Determine the [x, y] coordinate at the center of the cell enclosing the given text.  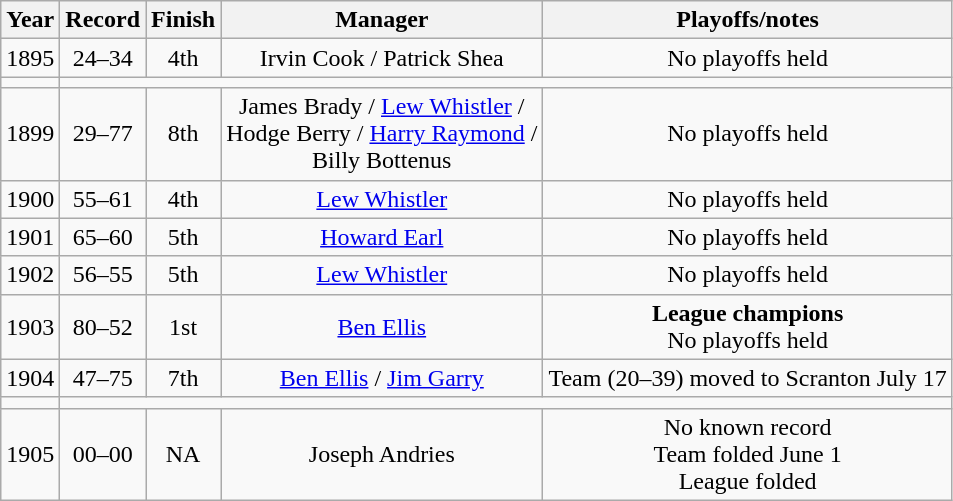
65–60 [103, 237]
NA [184, 454]
1905 [30, 454]
James Brady / Lew Whistler /Hodge Berry / Harry Raymond /Billy Bottenus [382, 134]
Howard Earl [382, 237]
Team (20–39) moved to Scranton July 17 [748, 378]
1899 [30, 134]
24–34 [103, 58]
7th [184, 378]
56–55 [103, 275]
1st [184, 326]
Irvin Cook / Patrick Shea [382, 58]
Joseph Andries [382, 454]
Finish [184, 20]
00–00 [103, 454]
No known recordTeam folded June 1League folded [748, 454]
1900 [30, 199]
47–75 [103, 378]
1901 [30, 237]
Record [103, 20]
Ben Ellis [382, 326]
1903 [30, 326]
Year [30, 20]
80–52 [103, 326]
1895 [30, 58]
8th [184, 134]
1902 [30, 275]
1904 [30, 378]
Manager [382, 20]
Ben Ellis / Jim Garry [382, 378]
Playoffs/notes [748, 20]
29–77 [103, 134]
55–61 [103, 199]
League championsNo playoffs held [748, 326]
